Pinpoint the cell where the given text exists, returning its [X, Y] midpoint coordinate. 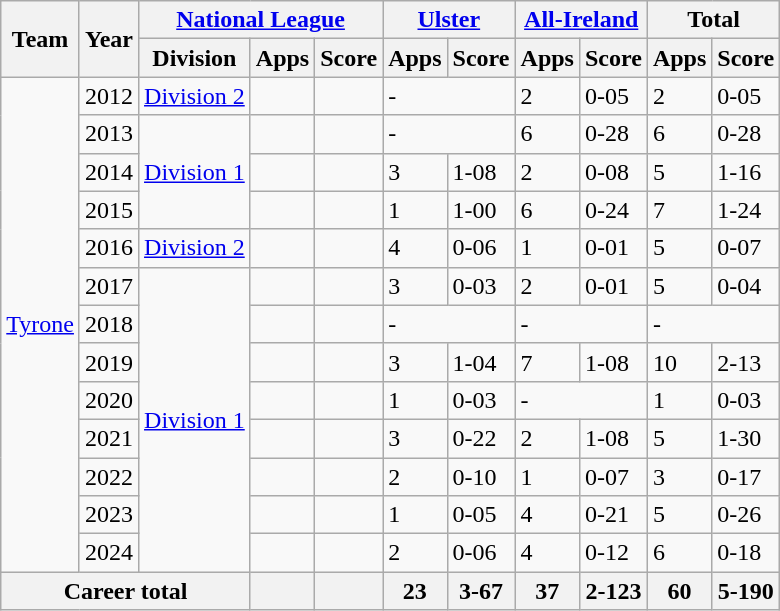
0-21 [613, 515]
3-67 [481, 591]
2018 [108, 324]
0-08 [613, 172]
5-190 [746, 591]
2022 [108, 477]
2019 [108, 362]
1-00 [481, 210]
All-Ireland [581, 20]
60 [679, 591]
0-12 [613, 553]
37 [547, 591]
Total [713, 20]
2015 [108, 210]
0-10 [481, 477]
0-04 [746, 286]
0-24 [613, 210]
1-24 [746, 210]
2012 [108, 96]
2020 [108, 400]
Division [195, 58]
Ulster [449, 20]
Year [108, 39]
2-123 [613, 591]
2016 [108, 248]
2021 [108, 438]
2013 [108, 134]
1-30 [746, 438]
0-22 [481, 438]
1-16 [746, 172]
National League [261, 20]
23 [415, 591]
2014 [108, 172]
2023 [108, 515]
0-26 [746, 515]
Tyrone [40, 324]
10 [679, 362]
2-13 [746, 362]
1-04 [481, 362]
0-17 [746, 477]
Career total [126, 591]
2024 [108, 553]
Team [40, 39]
2017 [108, 286]
0-18 [746, 553]
